For the text-containing cell, return its midpoint in (X, Y) coordinate format. 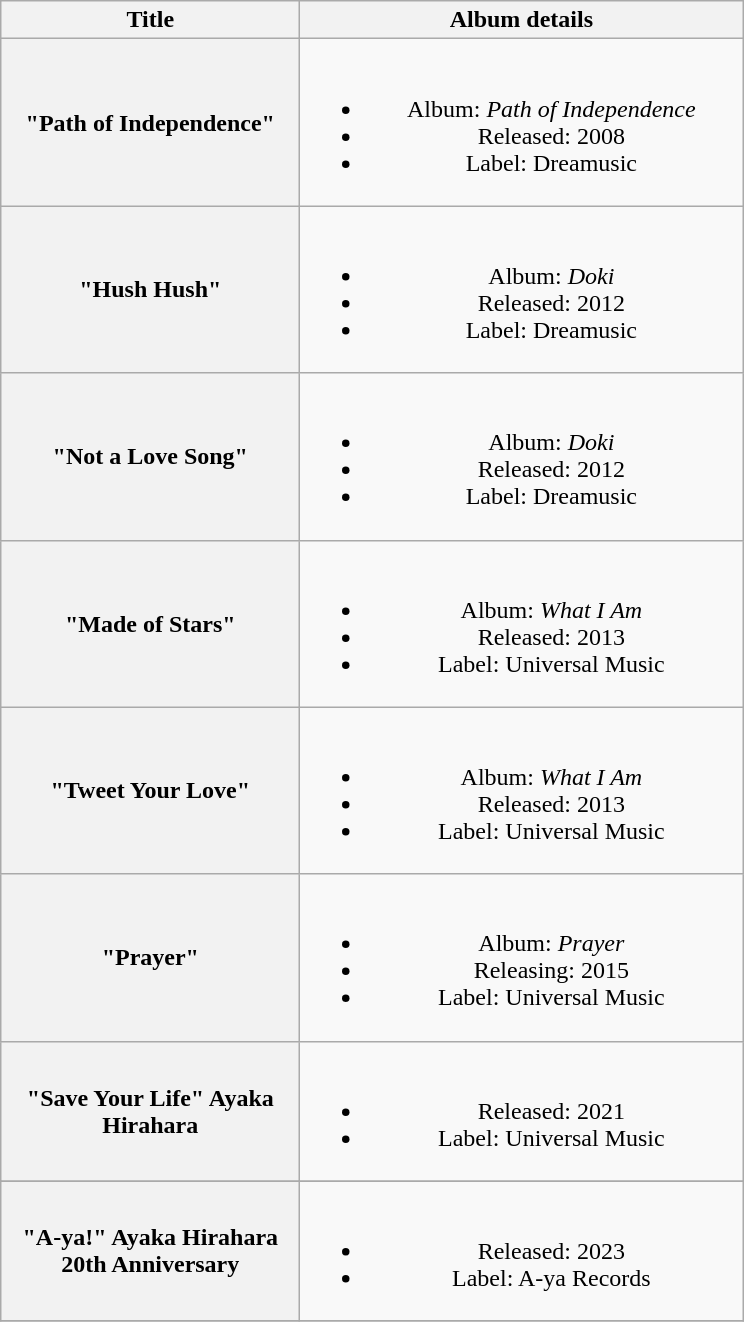
"A-ya!" Ayaka Hirahara 20th Anniversary (150, 1251)
"Not a Love Song" (150, 456)
Album: Path of IndependenceReleased: 2008Label: Dreamusic (522, 122)
"Path of Independence" (150, 122)
"Hush Hush" (150, 290)
Released: 2021Label: Universal Music (522, 1111)
Album: PrayerReleasing: 2015Label: Universal Music (522, 958)
Released: 2023Label: A-ya Records (522, 1251)
"Save Your Life" Ayaka Hirahara (150, 1111)
"Made of Stars" (150, 624)
Album details (522, 20)
"Prayer" (150, 958)
"Tweet Your Love" (150, 790)
Title (150, 20)
